Output the [X, Y] coordinate of the center of the cell containing the given text.  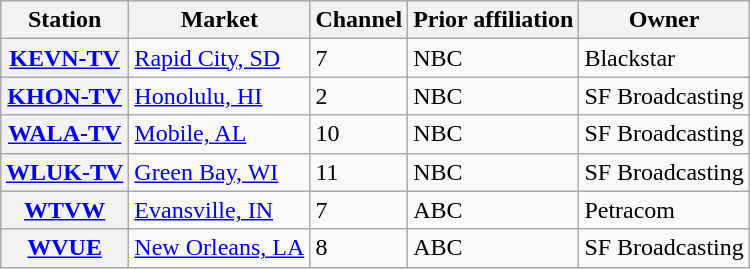
8 [359, 248]
New Orleans, LA [220, 248]
Blackstar [664, 58]
11 [359, 172]
WTVW [64, 210]
Market [220, 20]
WLUK-TV [64, 172]
Owner [664, 20]
Honolulu, HI [220, 96]
2 [359, 96]
WALA-TV [64, 134]
Mobile, AL [220, 134]
Prior affiliation [494, 20]
Petracom [664, 210]
Channel [359, 20]
Evansville, IN [220, 210]
10 [359, 134]
WVUE [64, 248]
Green Bay, WI [220, 172]
Station [64, 20]
Rapid City, SD [220, 58]
KHON-TV [64, 96]
KEVN-TV [64, 58]
